Extract the [x, y] coordinate from the center of the cell holding the provided text.  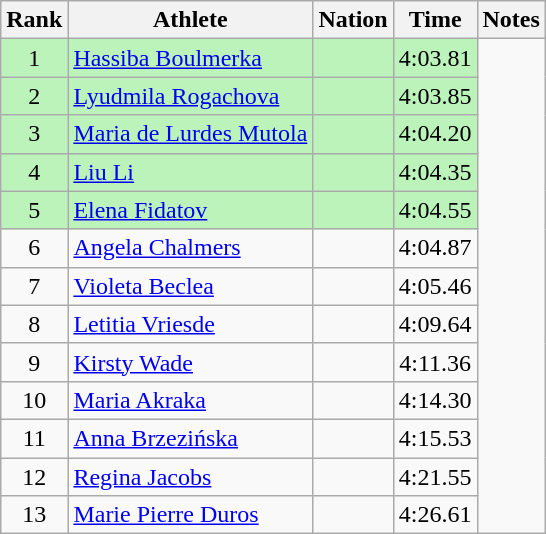
Time [435, 20]
7 [34, 286]
3 [34, 134]
6 [34, 248]
1 [34, 58]
4:04.87 [435, 248]
2 [34, 96]
13 [34, 515]
Maria Akraka [190, 400]
4:04.35 [435, 172]
4:09.64 [435, 324]
Anna Brzezińska [190, 438]
11 [34, 438]
Nation [353, 20]
4:03.85 [435, 96]
Rank [34, 20]
Athlete [190, 20]
10 [34, 400]
Hassiba Boulmerka [190, 58]
Marie Pierre Duros [190, 515]
Violeta Beclea [190, 286]
4:26.61 [435, 515]
5 [34, 210]
Elena Fidatov [190, 210]
4:04.20 [435, 134]
4:14.30 [435, 400]
4:03.81 [435, 58]
4:21.55 [435, 477]
4:11.36 [435, 362]
9 [34, 362]
4 [34, 172]
Regina Jacobs [190, 477]
Notes [511, 20]
12 [34, 477]
8 [34, 324]
Letitia Vriesde [190, 324]
Kirsty Wade [190, 362]
Lyudmila Rogachova [190, 96]
Maria de Lurdes Mutola [190, 134]
Angela Chalmers [190, 248]
4:04.55 [435, 210]
Liu Li [190, 172]
4:05.46 [435, 286]
4:15.53 [435, 438]
